Locate the cell with the specified text and output its [X, Y] center coordinate. 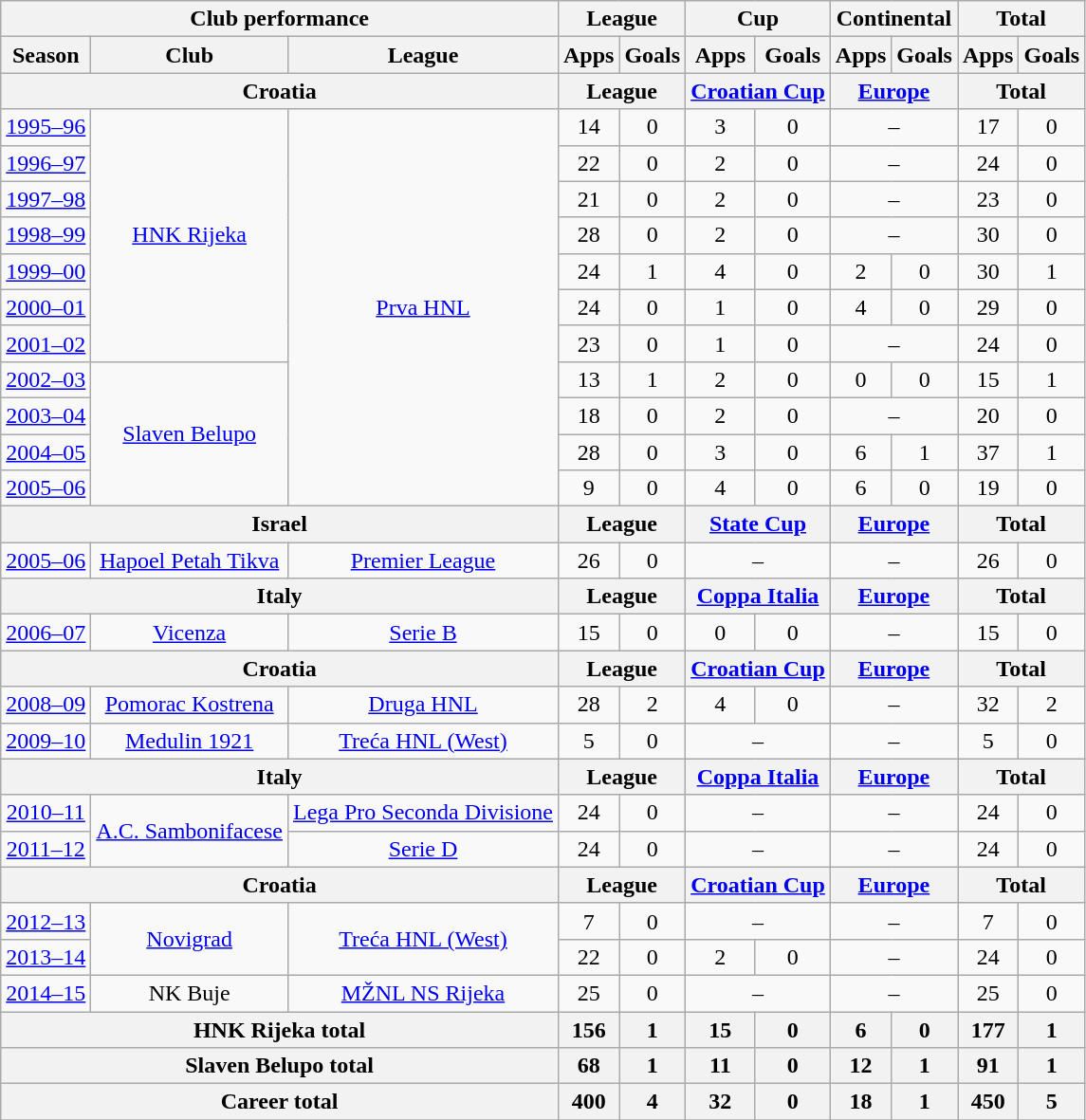
29 [988, 307]
21 [588, 199]
2014–15 [46, 993]
2008–09 [46, 705]
2011–12 [46, 849]
2009–10 [46, 741]
Medulin 1921 [190, 741]
Continental [893, 19]
2010–11 [46, 813]
1996–97 [46, 163]
1999–00 [46, 271]
2004–05 [46, 452]
2006–07 [46, 633]
Slaven Belupo total [280, 1066]
MŽNL NS Rijeka [423, 993]
NK Buje [190, 993]
2000–01 [46, 307]
450 [988, 1102]
Serie B [423, 633]
Lega Pro Seconda Divisione [423, 813]
2013–14 [46, 957]
Druga HNL [423, 705]
Cup [759, 19]
19 [988, 488]
Club performance [280, 19]
Israel [280, 524]
Pomorac Kostrena [190, 705]
20 [988, 415]
Slaven Belupo [190, 433]
Novigrad [190, 939]
Premier League [423, 560]
91 [988, 1066]
12 [860, 1066]
400 [588, 1102]
177 [988, 1029]
1998–99 [46, 235]
14 [588, 127]
Season [46, 55]
9 [588, 488]
Hapoel Petah Tikva [190, 560]
Club [190, 55]
1995–96 [46, 127]
68 [588, 1066]
Vicenza [190, 633]
Prva HNL [423, 307]
2012–13 [46, 921]
A.C. Sambonifacese [190, 831]
HNK Rijeka [190, 235]
2003–04 [46, 415]
HNK Rijeka total [280, 1029]
2001–02 [46, 343]
17 [988, 127]
2002–03 [46, 379]
156 [588, 1029]
State Cup [759, 524]
Career total [280, 1102]
Serie D [423, 849]
13 [588, 379]
37 [988, 452]
11 [721, 1066]
1997–98 [46, 199]
